Determine the (X, Y) coordinate at the center of the cell enclosing the given text.  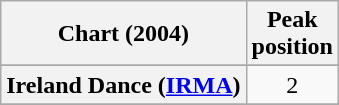
Peakposition (292, 34)
Chart (2004) (124, 34)
2 (292, 85)
Ireland Dance (IRMA) (124, 85)
